Pinpoint the cell where the given text exists, returning its [X, Y] midpoint coordinate. 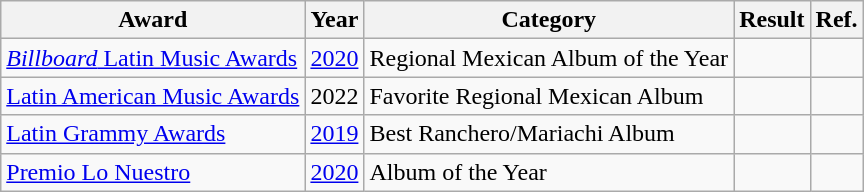
Year [334, 20]
Latin Grammy Awards [153, 134]
Result [772, 20]
Category [549, 20]
Premio Lo Nuestro [153, 172]
Billboard Latin Music Awards [153, 58]
Best Ranchero/Mariachi Album [549, 134]
Album of the Year [549, 172]
2019 [334, 134]
Latin American Music Awards [153, 96]
Award [153, 20]
Ref. [836, 20]
Regional Mexican Album of the Year [549, 58]
Favorite Regional Mexican Album [549, 96]
2022 [334, 96]
